Extract the [X, Y] coordinate from the center of the cell holding the provided text.  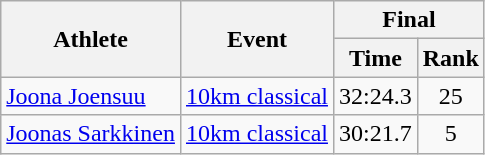
5 [450, 134]
Joona Joensuu [91, 96]
Final [408, 20]
Event [256, 39]
30:21.7 [375, 134]
Time [375, 58]
25 [450, 96]
Athlete [91, 39]
Rank [450, 58]
Joonas Sarkkinen [91, 134]
32:24.3 [375, 96]
